Find where the given text appears and provide that cell's center as (X, Y) coordinate. 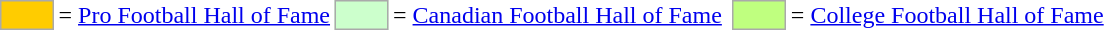
= Pro Football Hall of Fame (194, 15)
= Canadian Football Hall of Fame (558, 15)
